Extract the [X, Y] coordinate from the center of the cell holding the provided text.  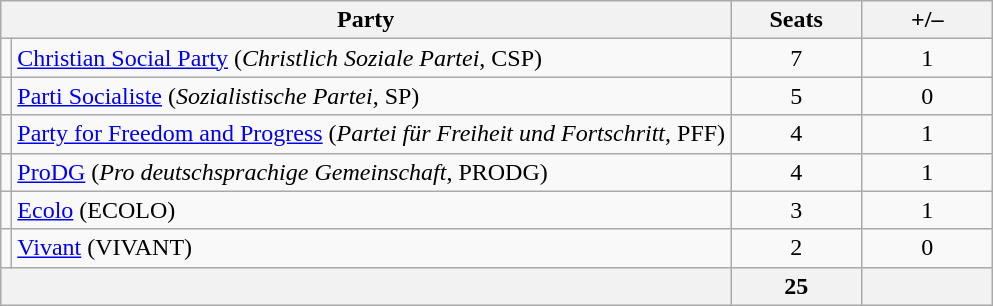
25 [796, 286]
Parti Socialiste (Sozialistische Partei, SP) [372, 96]
2 [796, 248]
Seats [796, 20]
+/– [928, 20]
Ecolo (ECOLO) [372, 210]
Party [366, 20]
Vivant (VIVANT) [372, 248]
Christian Social Party (Christlich Soziale Partei, CSP) [372, 58]
3 [796, 210]
ProDG (Pro deutschsprachige Gemeinschaft, PRODG) [372, 172]
7 [796, 58]
5 [796, 96]
Party for Freedom and Progress (Partei für Freiheit und Fortschritt, PFF) [372, 134]
